Extract the [x, y] coordinate from the center of the cell holding the provided text.  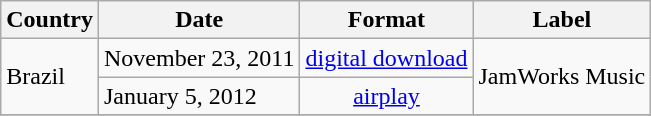
digital download [386, 58]
November 23, 2011 [198, 58]
Format [386, 20]
airplay [386, 96]
JamWorks Music [562, 77]
Brazil [50, 77]
Date [198, 20]
January 5, 2012 [198, 96]
Label [562, 20]
Country [50, 20]
